Locate the cell with the specified text and output its [X, Y] center coordinate. 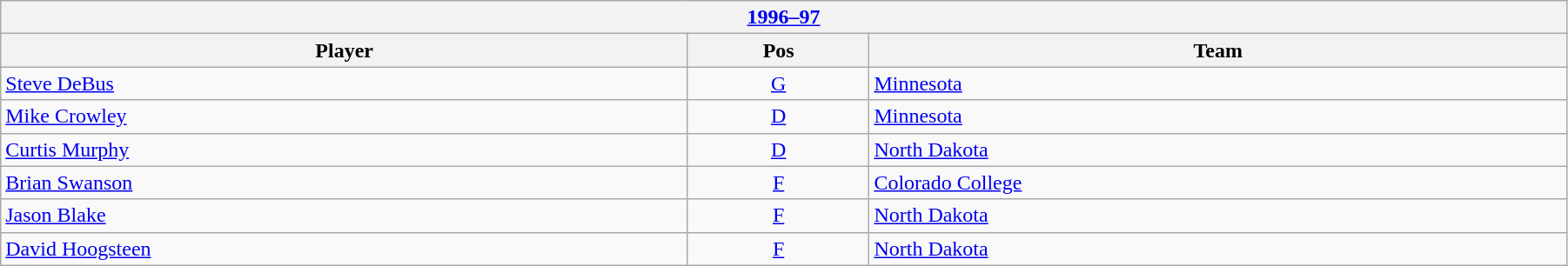
G [778, 83]
David Hoogsteen [345, 249]
Colorado College [1218, 183]
Jason Blake [345, 216]
Player [345, 50]
Brian Swanson [345, 183]
1996–97 [784, 17]
Steve DeBus [345, 83]
Curtis Murphy [345, 150]
Pos [778, 50]
Team [1218, 50]
Mike Crowley [345, 116]
